Scan for the cell matching the given text and deliver its [X, Y] coordinate at center. 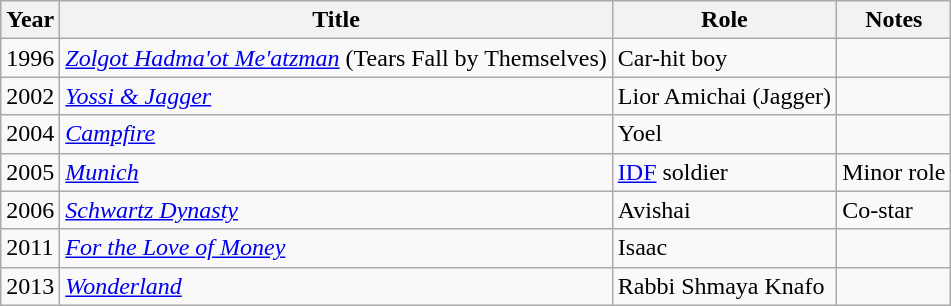
Munich [336, 172]
Role [724, 20]
Avishai [724, 210]
Schwartz Dynasty [336, 210]
Rabbi Shmaya Knafo [724, 286]
Car-hit boy [724, 58]
2006 [30, 210]
Yoel [724, 134]
Lior Amichai (Jagger) [724, 96]
For the Love of Money [336, 248]
Zolgot Hadma'ot Me'atzman (Tears Fall by Themselves) [336, 58]
2013 [30, 286]
Notes [894, 20]
IDF soldier [724, 172]
Yossi & Jagger [336, 96]
Co-star [894, 210]
Title [336, 20]
2005 [30, 172]
2002 [30, 96]
2011 [30, 248]
Year [30, 20]
Campfire [336, 134]
Wonderland [336, 286]
Minor role [894, 172]
1996 [30, 58]
Isaac [724, 248]
2004 [30, 134]
